Output the [X, Y] coordinate of the center of the cell containing the given text.  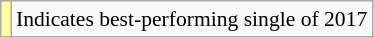
Indicates best-performing single of 2017 [192, 19]
